Capture the cell that displays the provided text and extract its [X, Y] central coordinate. 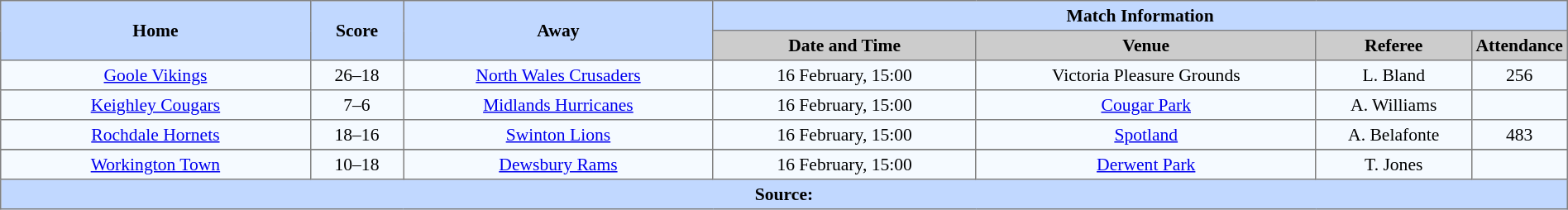
A. Williams [1394, 105]
Match Information [1140, 16]
Venue [1146, 45]
Home [155, 31]
Swinton Lions [558, 135]
Cougar Park [1146, 105]
Keighley Cougars [155, 105]
Score [357, 31]
Midlands Hurricanes [558, 105]
T. Jones [1394, 165]
L. Bland [1394, 75]
Referee [1394, 45]
256 [1519, 75]
Dewsbury Rams [558, 165]
483 [1519, 135]
Derwent Park [1146, 165]
7–6 [357, 105]
18–16 [357, 135]
North Wales Crusaders [558, 75]
Rochdale Hornets [155, 135]
Source: [784, 194]
Spotland [1146, 135]
Victoria Pleasure Grounds [1146, 75]
Date and Time [844, 45]
Goole Vikings [155, 75]
Away [558, 31]
Attendance [1519, 45]
Workington Town [155, 165]
10–18 [357, 165]
26–18 [357, 75]
A. Belafonte [1394, 135]
